Output the (x, y) coordinate of the center of the cell containing the given text.  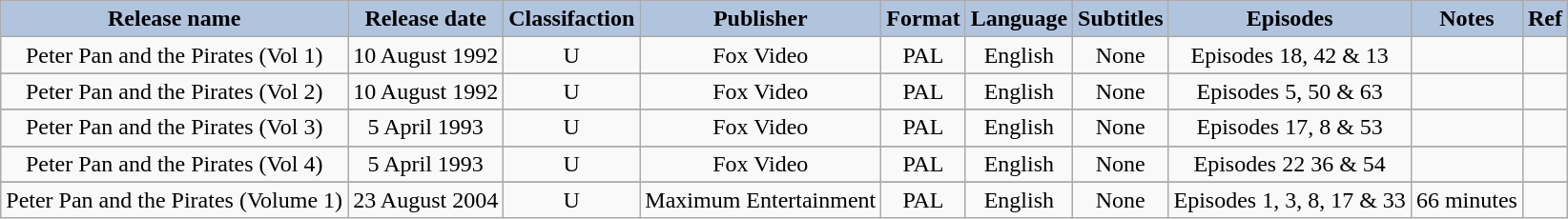
Episodes 1, 3, 8, 17 & 33 (1289, 200)
Episodes 22 36 & 54 (1289, 164)
Peter Pan and the Pirates (Vol 3) (175, 128)
Episodes 17, 8 & 53 (1289, 128)
Notes (1467, 19)
Peter Pan and the Pirates (Vol 1) (175, 55)
Maximum Entertainment (761, 200)
66 minutes (1467, 200)
Language (1019, 19)
Format (923, 19)
Release name (175, 19)
Peter Pan and the Pirates (Vol 2) (175, 91)
Release date (425, 19)
Episodes 18, 42 & 13 (1289, 55)
23 August 2004 (425, 200)
Classifaction (572, 19)
Subtitles (1121, 19)
Peter Pan and the Pirates (Volume 1) (175, 200)
Peter Pan and the Pirates (Vol 4) (175, 164)
Publisher (761, 19)
Episodes (1289, 19)
Episodes 5, 50 & 63 (1289, 91)
Ref (1545, 19)
